Output the [X, Y] coordinate of the center of the cell containing the given text.  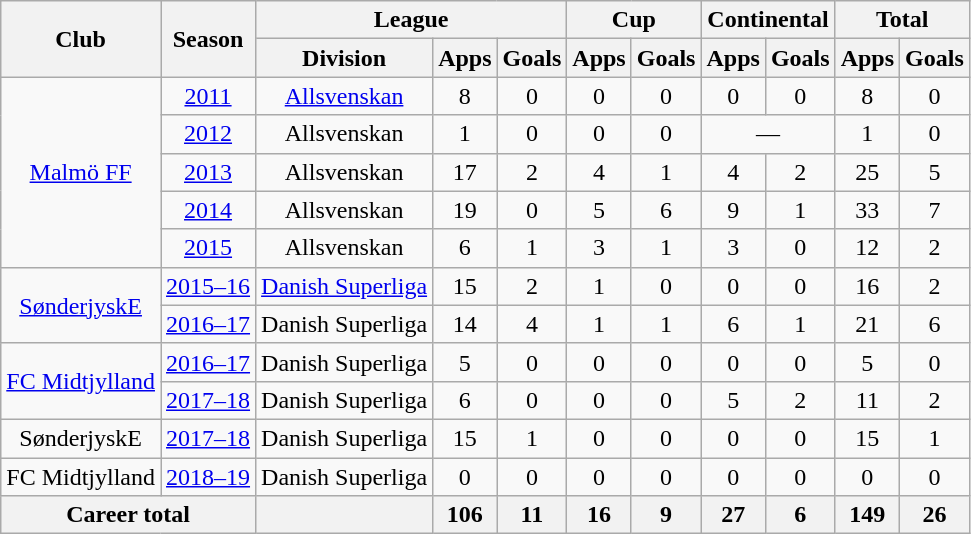
149 [867, 515]
7 [935, 210]
2011 [208, 96]
2013 [208, 172]
27 [733, 515]
2015–16 [208, 286]
14 [465, 324]
25 [867, 172]
106 [465, 515]
17 [465, 172]
2018–19 [208, 477]
Season [208, 39]
12 [867, 248]
2012 [208, 134]
21 [867, 324]
33 [867, 210]
Career total [128, 515]
League [412, 20]
Cup [634, 20]
— [768, 134]
Total [902, 20]
Continental [768, 20]
26 [935, 515]
2014 [208, 210]
Division [344, 58]
19 [465, 210]
Malmö FF [81, 172]
Club [81, 39]
2015 [208, 248]
